Pinpoint the cell where the given text exists, returning its (X, Y) midpoint coordinate. 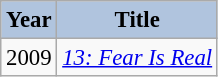
2009 (29, 58)
Year (29, 20)
Title (138, 20)
13: Fear Is Real (138, 58)
